Capture the cell that displays the provided text and extract its (X, Y) central coordinate. 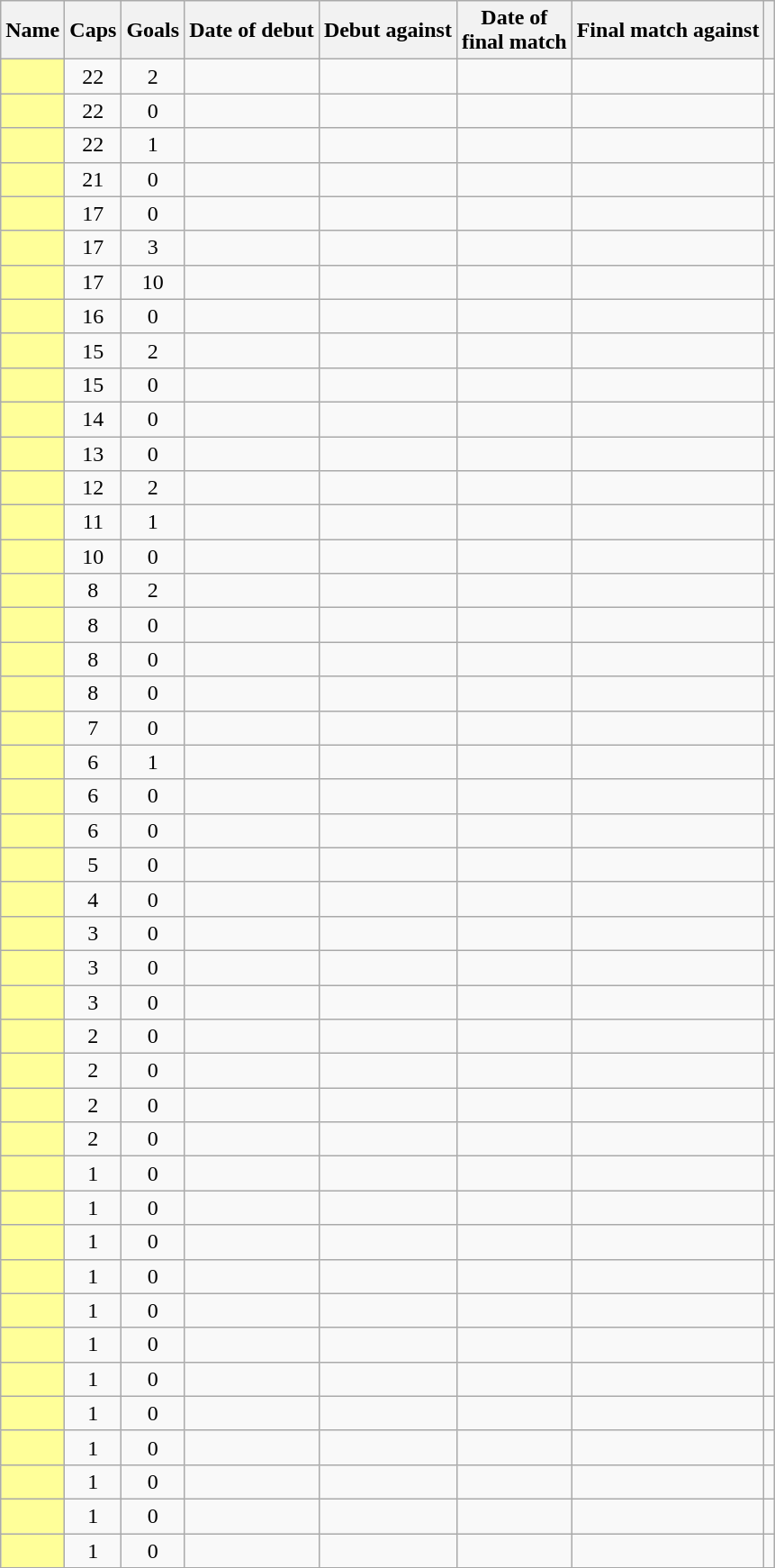
16 (94, 316)
Name (32, 31)
7 (94, 728)
4 (94, 899)
Goals (153, 31)
Debut against (387, 31)
21 (94, 179)
5 (94, 865)
Date offinal match (514, 31)
Date of debut (252, 31)
11 (94, 522)
Caps (94, 31)
12 (94, 488)
13 (94, 453)
Final match against (668, 31)
14 (94, 419)
